Return the [X, Y] coordinate for the center point of the cell that contains the specified text.  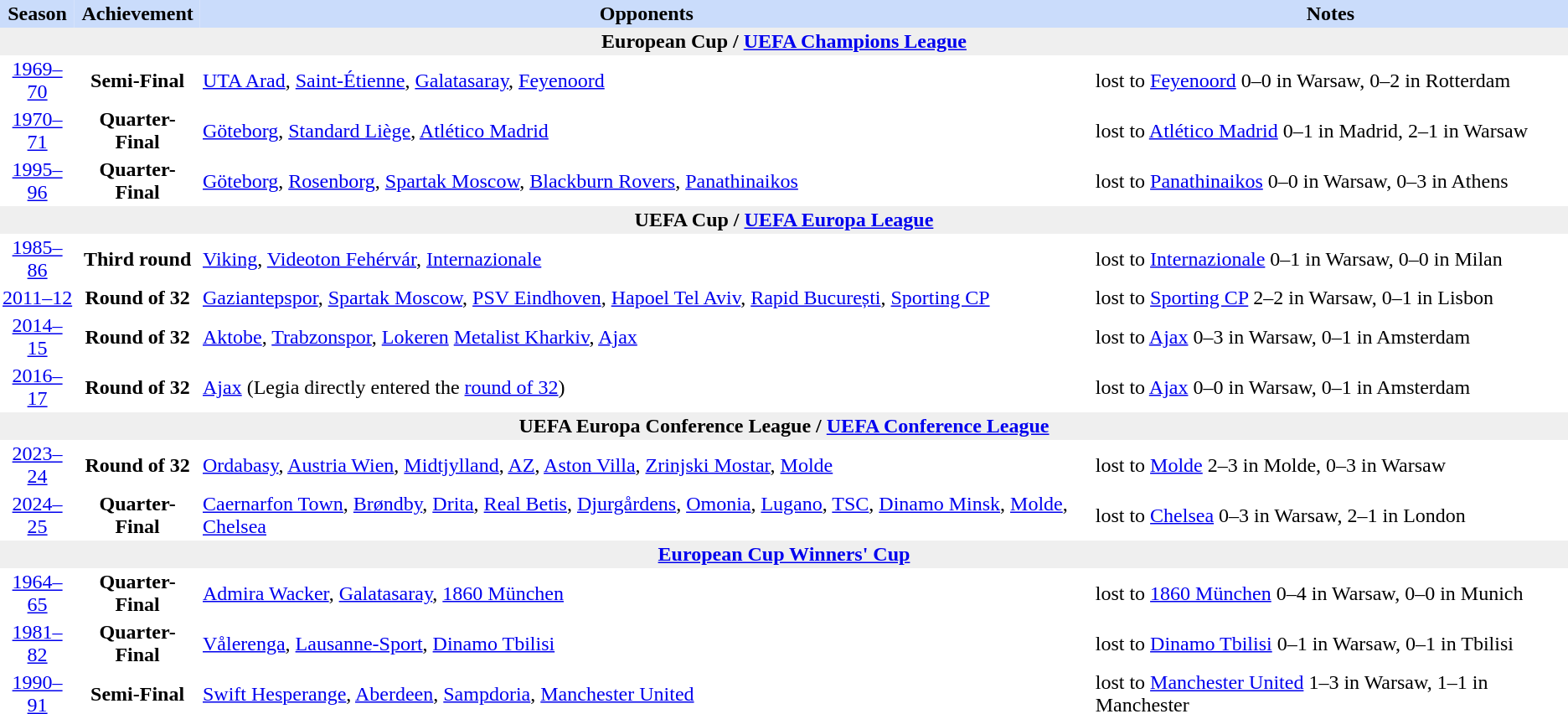
Achievement [137, 13]
2024–25 [37, 515]
Göteborg, Rosenborg, Spartak Moscow, Blackburn Rovers, Panathinaikos [647, 181]
1985–86 [37, 259]
Viking, Videoton Fehérvár, Internazionale [647, 259]
lost to 1860 München 0–4 in Warsaw, 0–0 in Munich [1330, 593]
Opponents [647, 13]
2016–17 [37, 387]
Admira Wacker, Galatasaray, 1860 München [647, 593]
Aktobe, Trabzonspor, Lokeren Metalist Kharkiv, Ajax [647, 337]
UEFA Cup / UEFA Europa League [784, 220]
lost to Ajax 0–0 in Warsaw, 0–1 in Amsterdam [1330, 387]
UEFA Europa Conference League / UEFA Conference League [784, 426]
Göteborg, Standard Liège, Atlético Madrid [647, 131]
lost to Chelsea 0–3 in Warsaw, 2–1 in London [1330, 515]
UTA Arad, Saint-Étienne, Galatasaray, Feyenoord [647, 80]
lost to Panathinaikos 0–0 in Warsaw, 0–3 in Athens [1330, 181]
1970–71 [37, 131]
1995–96 [37, 181]
lost to Sporting CP 2–2 in Warsaw, 0–1 in Lisbon [1330, 298]
2014–15 [37, 337]
Semi-Final [137, 80]
lost to Ajax 0–3 in Warsaw, 0–1 in Amsterdam [1330, 337]
Caernarfon Town, Brøndby, Drita, Real Betis, Djurgårdens, Omonia, Lugano, TSC, Dinamo Minsk, Molde, Chelsea [647, 515]
Third round [137, 259]
Season [37, 13]
2011–12 [37, 298]
1981–82 [37, 644]
1969–70 [37, 80]
2023–24 [37, 465]
lost to Molde 2–3 in Molde, 0–3 in Warsaw [1330, 465]
Ajax (Legia directly entered the round of 32) [647, 387]
Ordabasy, Austria Wien, Midtjylland, AZ, Aston Villa, Zrinjski Mostar, Molde [647, 465]
lost to Atlético Madrid 0–1 in Madrid, 2–1 in Warsaw [1330, 131]
lost to Feyenoord 0–0 in Warsaw, 0–2 in Rotterdam [1330, 80]
1964–65 [37, 593]
Vålerenga, Lausanne-Sport, Dinamo Tbilisi [647, 644]
lost to Internazionale 0–1 in Warsaw, 0–0 in Milan [1330, 259]
lost to Dinamo Tbilisi 0–1 in Warsaw, 0–1 in Tbilisi [1330, 644]
European Cup / UEFA Champions League [784, 42]
Gaziantepspor, Spartak Moscow, PSV Eindhoven, Hapoel Tel Aviv, Rapid București, Sporting CP [647, 298]
Notes [1330, 13]
European Cup Winners' Cup [784, 555]
